Scan for the cell matching the given text and deliver its (x, y) coordinate at center. 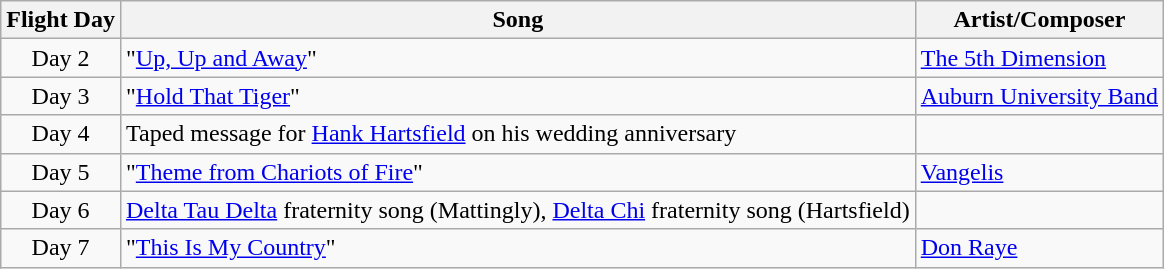
Day 3 (61, 96)
Day 2 (61, 58)
Day 7 (61, 248)
Flight Day (61, 20)
"This Is My Country" (518, 248)
The 5th Dimension (1039, 58)
Don Raye (1039, 248)
Day 5 (61, 172)
Song (518, 20)
Auburn University Band (1039, 96)
Day 4 (61, 134)
"Theme from Chariots of Fire" (518, 172)
Taped message for Hank Hartsfield on his wedding anniversary (518, 134)
Artist/Composer (1039, 20)
"Up, Up and Away" (518, 58)
Vangelis (1039, 172)
"Hold That Tiger" (518, 96)
Delta Tau Delta fraternity song (Mattingly), Delta Chi fraternity song (Hartsfield) (518, 210)
Day 6 (61, 210)
